For the text-containing cell, return its midpoint in [X, Y] coordinate format. 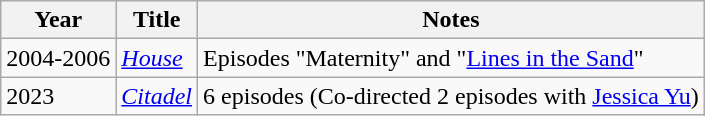
Episodes "Maternity" and "Lines in the Sand" [452, 58]
2004-2006 [58, 58]
House [157, 58]
Notes [452, 20]
6 episodes (Co-directed 2 episodes with Jessica Yu) [452, 96]
Title [157, 20]
2023 [58, 96]
Citadel [157, 96]
Year [58, 20]
